Return the [X, Y] coordinate for the center point of the cell that contains the specified text.  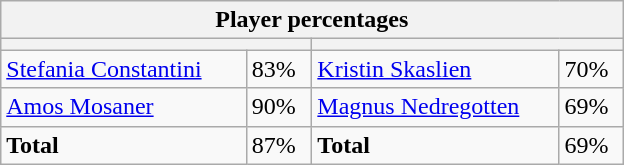
Stefania Constantini [124, 69]
87% [279, 145]
Amos Mosaner [124, 107]
Kristin Skaslien [436, 69]
90% [279, 107]
Magnus Nedregotten [436, 107]
Player percentages [312, 20]
83% [279, 69]
70% [591, 69]
